Detect which cell encompasses the target text, then output its [x, y] center coordinate. 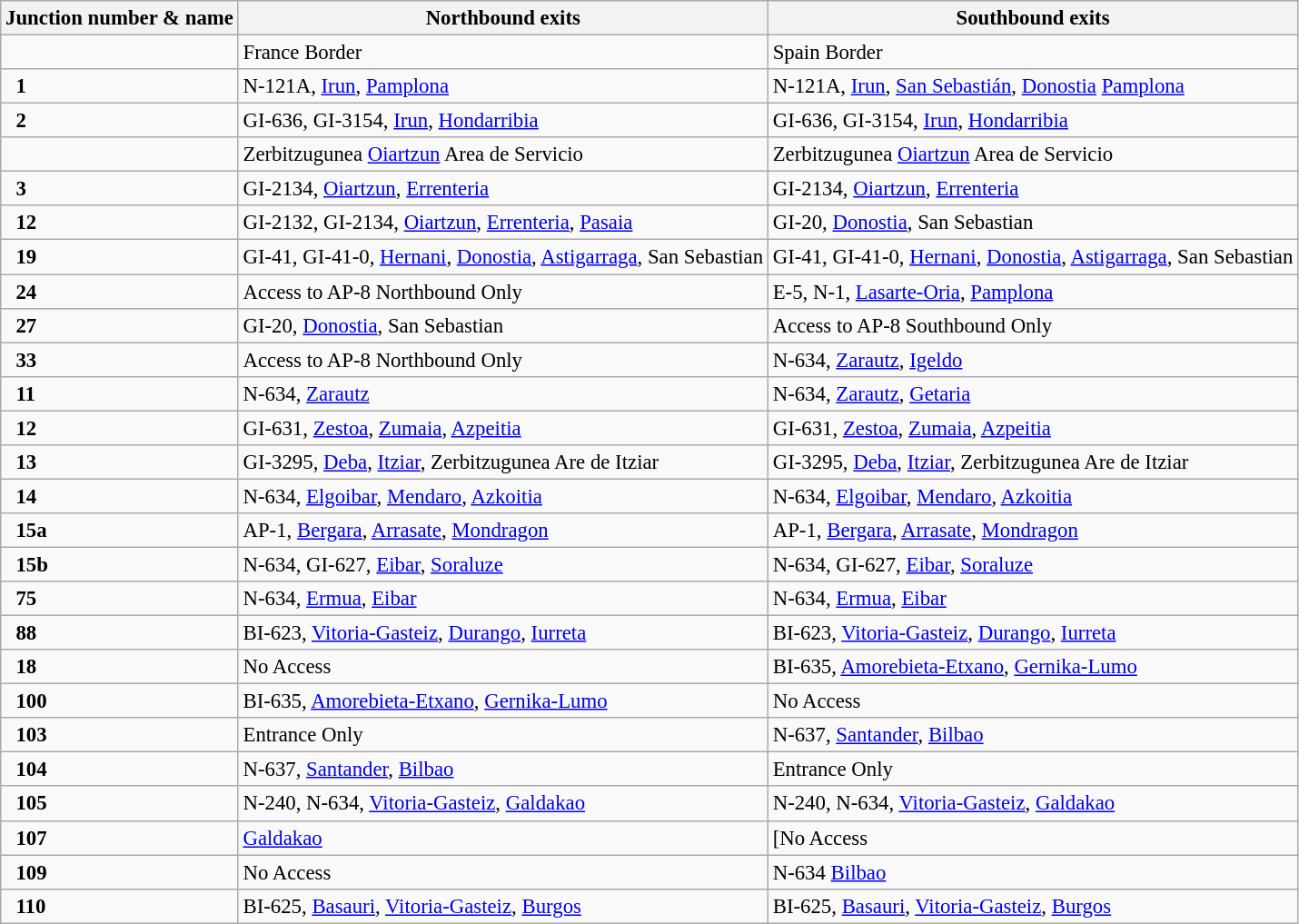
Spain Border [1032, 53]
18 [120, 667]
N-634 Bilbao [1032, 872]
N-121A, Irun, San Sebastián, Donostia Pamplona [1032, 86]
100 [120, 701]
Galdakao [503, 838]
N-121A, Irun, Pamplona [503, 86]
105 [120, 804]
103 [120, 735]
Access to AP-8 Southbound Only [1032, 325]
15a [120, 531]
110 [120, 906]
Southbound exits [1032, 18]
Northbound exits [503, 18]
27 [120, 325]
3 [120, 189]
75 [120, 599]
1 [120, 86]
33 [120, 360]
N-634, Zarautz, Igeldo [1032, 360]
109 [120, 872]
N-634, Zarautz, Getaria [1032, 393]
2 [120, 121]
104 [120, 770]
88 [120, 633]
19 [120, 257]
13 [120, 462]
N-634, Zarautz [503, 393]
GI-2132, GI-2134, Oiartzun, Errenteria, Pasaia [503, 223]
Junction number & name [120, 18]
14 [120, 496]
France Border [503, 53]
24 [120, 292]
11 [120, 393]
15b [120, 564]
[No Access [1032, 838]
107 [120, 838]
E-5, N-1, Lasarte-Oria, Pamplona [1032, 292]
